Extract the (X, Y) coordinate from the center of the cell holding the provided text.  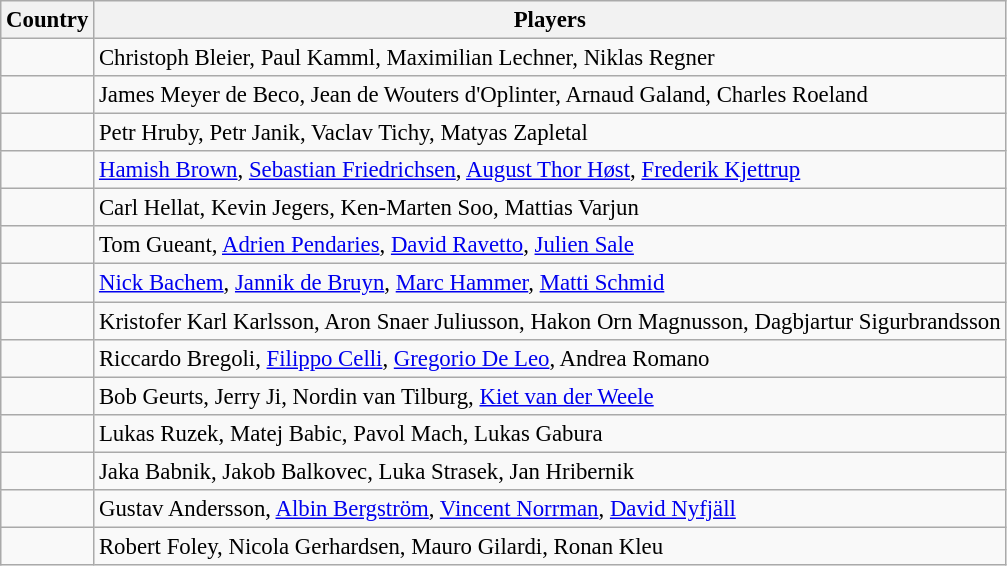
Hamish Brown, Sebastian Friedrichsen, August Thor Høst, Frederik Kjettrup (550, 170)
Country (48, 20)
Petr Hruby, Petr Janik, Vaclav Tichy, Matyas Zapletal (550, 133)
Kristofer Karl Karlsson, Aron Snaer Juliusson, Hakon Orn Magnusson, Dagbjartur Sigurbrandsson (550, 321)
Bob Geurts, Jerry Ji, Nordin van Tilburg, Kiet van der Weele (550, 396)
Gustav Andersson, Albin Bergström, Vincent Norrman, David Nyfjäll (550, 509)
Tom Gueant, Adrien Pendaries, David Ravetto, Julien Sale (550, 245)
Jaka Babnik, Jakob Balkovec, Luka Strasek, Jan Hribernik (550, 471)
James Meyer de Beco, Jean de Wouters d'Oplinter, Arnaud Galand, Charles Roeland (550, 95)
Nick Bachem, Jannik de Bruyn, Marc Hammer, Matti Schmid (550, 283)
Robert Foley, Nicola Gerhardsen, Mauro Gilardi, Ronan Kleu (550, 546)
Players (550, 20)
Lukas Ruzek, Matej Babic, Pavol Mach, Lukas Gabura (550, 433)
Christoph Bleier, Paul Kamml, Maximilian Lechner, Niklas Regner (550, 58)
Riccardo Bregoli, Filippo Celli, Gregorio De Leo, Andrea Romano (550, 358)
Carl Hellat, Kevin Jegers, Ken-Marten Soo, Mattias Varjun (550, 208)
